Find where the given text appears and provide that cell's center as [X, Y] coordinate. 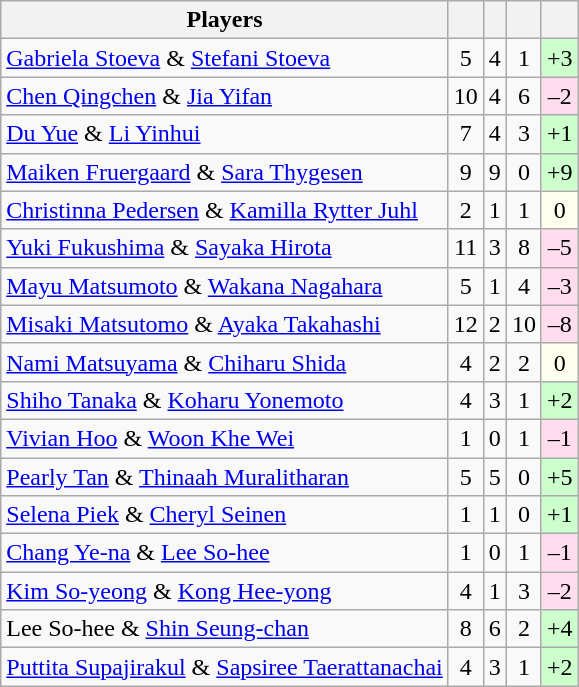
Vivian Hoo & Woon Khe Wei [224, 438]
+4 [560, 629]
Shiho Tanaka & Koharu Yonemoto [224, 400]
+9 [560, 172]
Chang Ye-na & Lee So-hee [224, 553]
Players [224, 20]
Du Yue & Li Yinhui [224, 134]
+3 [560, 58]
Chen Qingchen & Jia Yifan [224, 96]
Christinna Pedersen & Kamilla Rytter Juhl [224, 210]
Selena Piek & Cheryl Seinen [224, 515]
Gabriela Stoeva & Stefani Stoeva [224, 58]
Kim So-yeong & Kong Hee-yong [224, 591]
Nami Matsuyama & Chiharu Shida [224, 362]
Pearly Tan & Thinaah Muralitharan [224, 477]
7 [466, 134]
Misaki Matsutomo & Ayaka Takahashi [224, 324]
–3 [560, 286]
11 [466, 248]
–5 [560, 248]
Lee So-hee & Shin Seung-chan [224, 629]
+5 [560, 477]
Maiken Fruergaard & Sara Thygesen [224, 172]
Yuki Fukushima & Sayaka Hirota [224, 248]
Puttita Supajirakul & Sapsiree Taerattanachai [224, 667]
–8 [560, 324]
12 [466, 324]
Mayu Matsumoto & Wakana Nagahara [224, 286]
